Detect which cell encompasses the target text, then output its (x, y) center coordinate. 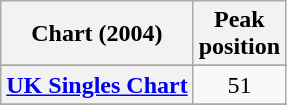
51 (239, 85)
UK Singles Chart (97, 85)
Chart (2004) (97, 34)
Peakposition (239, 34)
